Provide the (x, y) coordinate of the cell's center where the given text is located.  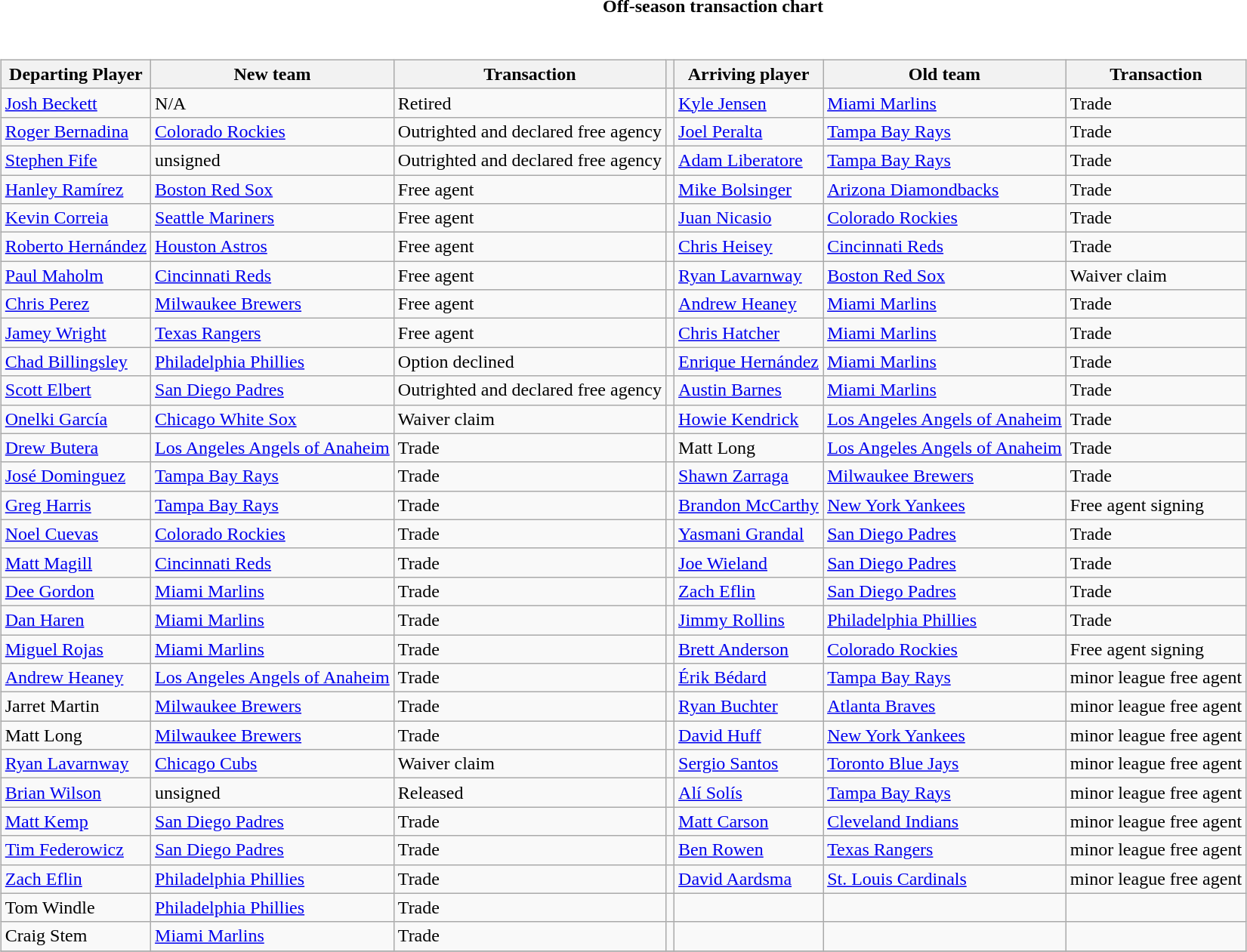
Dan Haren (76, 620)
José Dominguez (76, 476)
Miguel Rojas (76, 649)
Seattle Mariners (273, 218)
Chris Perez (76, 304)
Matt Carson (749, 821)
Chad Billingsley (76, 362)
Option declined (529, 362)
David Huff (749, 735)
St. Louis Cardinals (945, 879)
Onelki García (76, 419)
Kevin Correia (76, 218)
David Aardsma (749, 879)
Sergio Santos (749, 764)
Atlanta Braves (945, 707)
Toronto Blue Jays (945, 764)
New team (273, 74)
Houston Astros (273, 247)
Cleveland Indians (945, 821)
Matt Magill (76, 562)
Ryan Buchter (749, 707)
Hanley Ramírez (76, 189)
Chris Heisey (749, 247)
Kyle Jensen (749, 103)
Joe Wieland (749, 562)
Jimmy Rollins (749, 620)
Mike Bolsinger (749, 189)
Shawn Zarraga (749, 476)
Ben Rowen (749, 850)
Austin Barnes (749, 390)
Chicago White Sox (273, 419)
Howie Kendrick (749, 419)
Chicago Cubs (273, 764)
Stephen Fife (76, 160)
Arizona Diamondbacks (945, 189)
Brandon McCarthy (749, 505)
Matt Kemp (76, 821)
Released (529, 793)
Érik Bédard (749, 678)
Tom Windle (76, 907)
Noel Cuevas (76, 534)
Craig Stem (76, 936)
Tim Federowicz (76, 850)
Jarret Martin (76, 707)
Drew Butera (76, 448)
Brett Anderson (749, 649)
Paul Maholm (76, 276)
Juan Nicasio (749, 218)
Roger Bernadina (76, 131)
Greg Harris (76, 505)
Yasmani Grandal (749, 534)
Old team (945, 74)
Joel Peralta (749, 131)
Roberto Hernández (76, 247)
Dee Gordon (76, 591)
Chris Hatcher (749, 333)
N/A (273, 103)
Brian Wilson (76, 793)
Jamey Wright (76, 333)
Departing Player (76, 74)
Retired (529, 103)
Enrique Hernández (749, 362)
Adam Liberatore (749, 160)
Alí Solís (749, 793)
Arriving player (749, 74)
Josh Beckett (76, 103)
Scott Elbert (76, 390)
